Locate the cell with the specified text and output its [x, y] center coordinate. 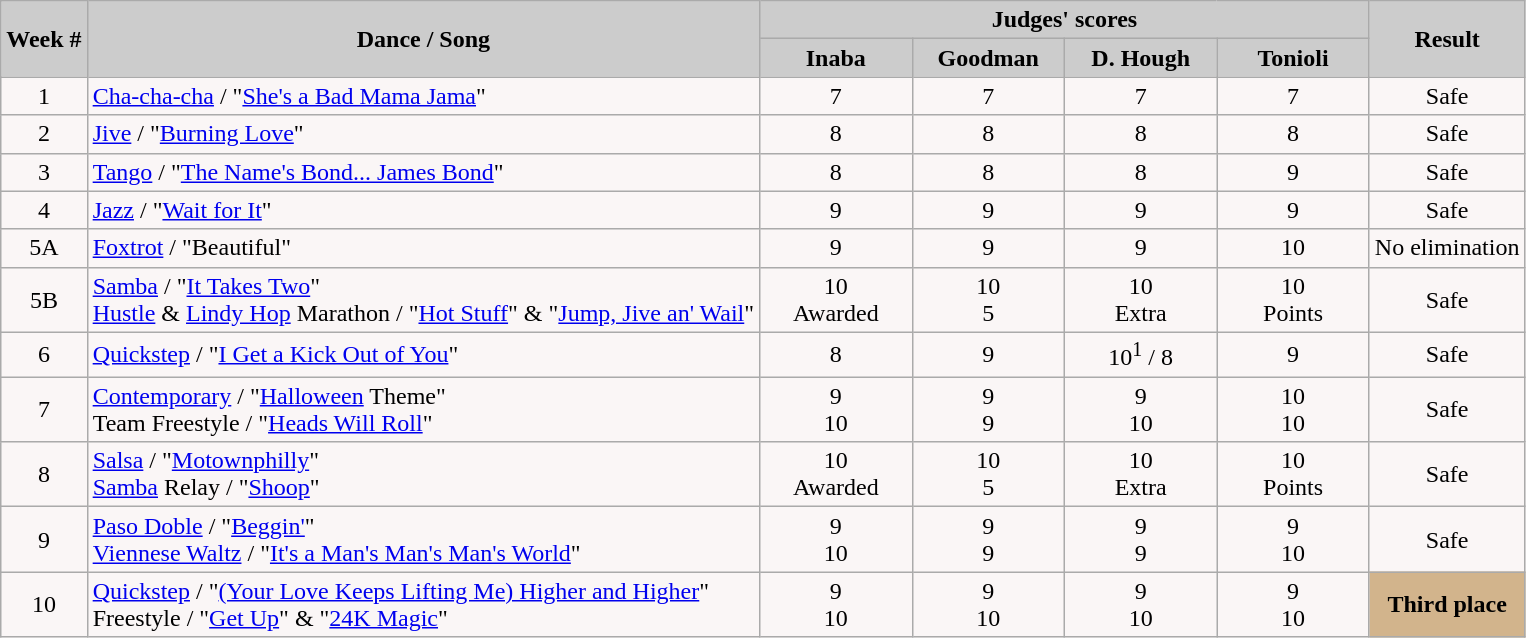
Contemporary / "Halloween Theme"Team Freestyle / "Heads Will Roll" [423, 410]
Inaba [836, 58]
Quickstep / "(Your Love Keeps Lifting Me) Higher and Higher"Freestyle / "Get Up" & "24K Magic" [423, 604]
Paso Doble / "Beggin'"Viennese Waltz / "It's a Man's Man's Man's World" [423, 540]
Dance / Song [423, 39]
Cha-cha-cha / "She's a Bad Mama Jama" [423, 96]
1 [44, 96]
2 [44, 134]
Week # [44, 39]
Samba / "It Takes Two"Hustle & Lindy Hop Marathon / "Hot Stuff" & "Jump, Jive an' Wail" [423, 300]
5A [44, 248]
Goodman [988, 58]
5B [44, 300]
Third place [1447, 604]
Tango / "The Name's Bond... James Bond" [423, 172]
Tonioli [1293, 58]
6 [44, 354]
Judges' scores [1065, 20]
No elimination [1447, 248]
1010 [1293, 410]
D. Hough [1140, 58]
Foxtrot / "Beautiful" [423, 248]
Salsa / "Motownphilly"Samba Relay / "Shoop" [423, 474]
3 [44, 172]
Jive / "Burning Love" [423, 134]
Quickstep / "I Get a Kick Out of You" [423, 354]
Jazz / "Wait for It" [423, 210]
Result [1447, 39]
4 [44, 210]
101 / 8 [1140, 354]
